Determine the (x, y) coordinate at the center of the cell enclosing the given text.  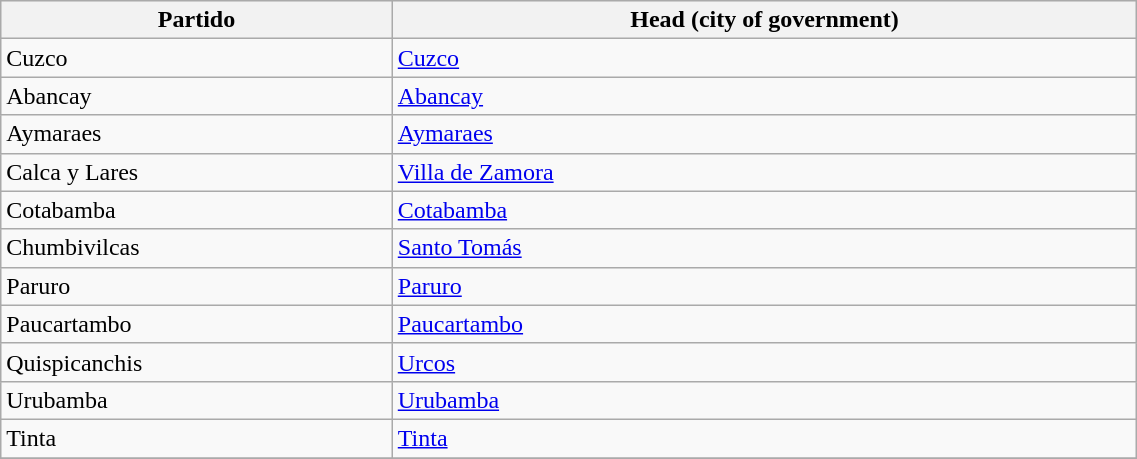
Villa de Zamora (764, 172)
Head (city of government) (764, 20)
Calca y Lares (197, 172)
Urcos (764, 362)
Quispicanchis (197, 362)
Partido (197, 20)
Santo Tomás (764, 248)
Chumbivilcas (197, 248)
